For the text-containing cell, return its midpoint in (X, Y) coordinate format. 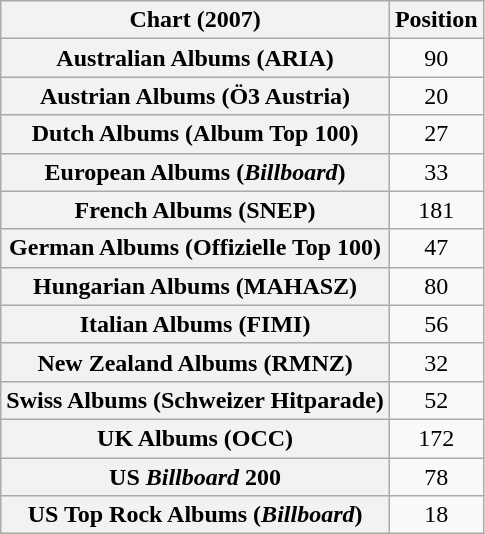
32 (436, 362)
US Billboard 200 (196, 477)
20 (436, 96)
33 (436, 172)
Australian Albums (ARIA) (196, 58)
Italian Albums (FIMI) (196, 324)
56 (436, 324)
Hungarian Albums (MAHASZ) (196, 286)
181 (436, 210)
47 (436, 248)
172 (436, 438)
New Zealand Albums (RMNZ) (196, 362)
UK Albums (OCC) (196, 438)
18 (436, 515)
Austrian Albums (Ö3 Austria) (196, 96)
European Albums (Billboard) (196, 172)
27 (436, 134)
German Albums (Offizielle Top 100) (196, 248)
90 (436, 58)
Dutch Albums (Album Top 100) (196, 134)
Chart (2007) (196, 20)
US Top Rock Albums (Billboard) (196, 515)
78 (436, 477)
Swiss Albums (Schweizer Hitparade) (196, 400)
Position (436, 20)
French Albums (SNEP) (196, 210)
80 (436, 286)
52 (436, 400)
